Identify which cell holds the provided text, then report its [X, Y] central coordinate. 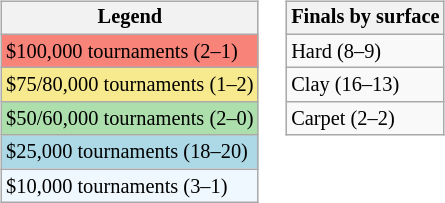
Legend [130, 18]
$10,000 tournaments (3–1) [130, 186]
$75/80,000 tournaments (1–2) [130, 85]
Carpet (2–2) [365, 119]
Hard (8–9) [365, 51]
Clay (16–13) [365, 85]
Finals by surface [365, 18]
$50/60,000 tournaments (2–0) [130, 119]
$100,000 tournaments (2–1) [130, 51]
$25,000 tournaments (18–20) [130, 152]
